Identify which cell holds the provided text, then report its (X, Y) central coordinate. 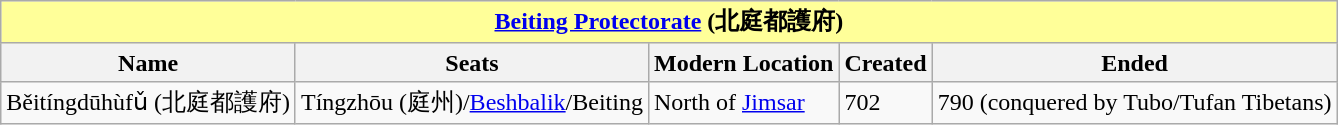
Seats (472, 62)
Běitíngdūhùfǔ (北庭都護府) (148, 102)
North of Jimsar (743, 102)
790 (conquered by Tubo/Tufan Tibetans) (1134, 102)
Ended (1134, 62)
Beiting Protectorate (北庭都護府) (669, 22)
Created (886, 62)
Name (148, 62)
Modern Location (743, 62)
702 (886, 102)
Tíngzhōu (庭州)/Beshbalik/Beiting (472, 102)
